Pinpoint the cell where the given text exists, returning its [X, Y] midpoint coordinate. 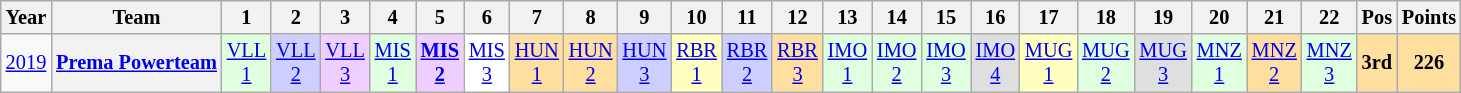
Team [136, 17]
16 [996, 17]
VLL2 [296, 63]
12 [797, 17]
HUN3 [644, 63]
Prema Powerteam [136, 63]
VLL1 [246, 63]
MNZ2 [1274, 63]
Pos [1377, 17]
HUN1 [537, 63]
2 [296, 17]
13 [848, 17]
6 [487, 17]
4 [393, 17]
14 [896, 17]
MUG2 [1106, 63]
MIS2 [440, 63]
11 [747, 17]
7 [537, 17]
IMO3 [946, 63]
Year [26, 17]
Points [1429, 17]
18 [1106, 17]
IMO4 [996, 63]
9 [644, 17]
RBR2 [747, 63]
8 [591, 17]
MNZ3 [1330, 63]
MUG1 [1048, 63]
IMO2 [896, 63]
19 [1162, 17]
10 [696, 17]
2019 [26, 63]
VLL3 [344, 63]
5 [440, 17]
MUG3 [1162, 63]
17 [1048, 17]
IMO1 [848, 63]
226 [1429, 63]
MIS1 [393, 63]
1 [246, 17]
MNZ1 [1220, 63]
3 [344, 17]
MIS3 [487, 63]
3rd [1377, 63]
15 [946, 17]
RBR1 [696, 63]
HUN2 [591, 63]
21 [1274, 17]
RBR3 [797, 63]
20 [1220, 17]
22 [1330, 17]
